For the text-containing cell, return its midpoint in [x, y] coordinate format. 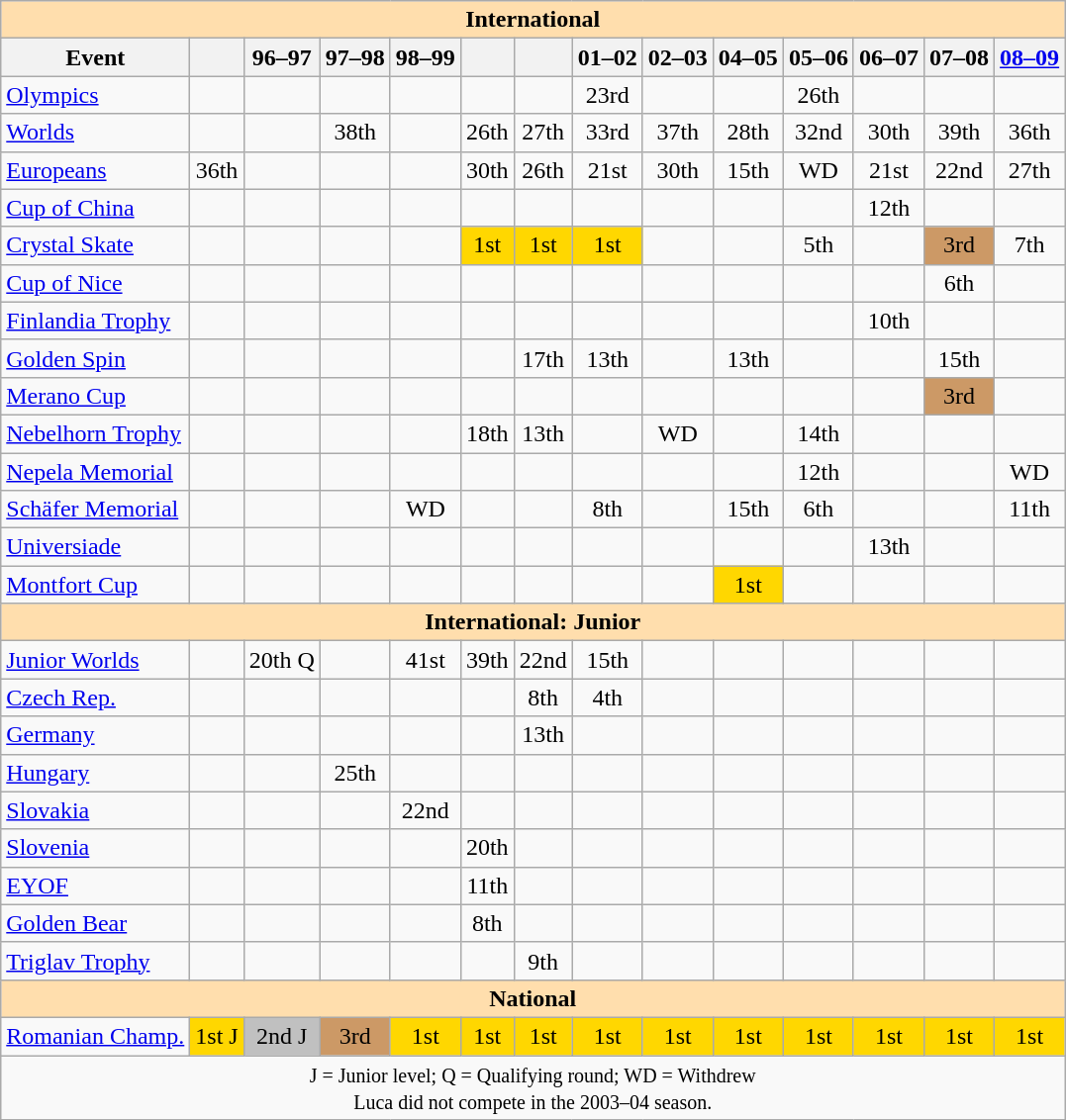
Golden Spin [95, 358]
Event [95, 57]
Nebelhorn Trophy [95, 433]
28th [748, 133]
10th [889, 321]
National [533, 998]
Hungary [95, 773]
Germany [95, 735]
07–08 [960, 57]
04–05 [748, 57]
Europeans [95, 170]
Triglav Trophy [95, 961]
J = Junior level; Q = Qualifying round; WD = Withdrew Luca did not compete in the 2003–04 season. [533, 1086]
02–03 [677, 57]
Merano Cup [95, 396]
International: Junior [533, 622]
EYOF [95, 886]
Slovakia [95, 810]
41st [426, 660]
Slovenia [95, 848]
International [533, 20]
1st J [217, 1036]
97–98 [354, 57]
Montfort Cup [95, 585]
14th [818, 433]
98–99 [426, 57]
Nepela Memorial [95, 472]
Finlandia Trophy [95, 321]
Universiade [95, 547]
9th [542, 961]
Cup of China [95, 208]
01–02 [608, 57]
25th [354, 773]
Junior Worlds [95, 660]
Olympics [95, 95]
20th Q [281, 660]
Schäfer Memorial [95, 510]
5th [818, 245]
Crystal Skate [95, 245]
18th [487, 433]
33rd [608, 133]
Golden Bear [95, 923]
4th [608, 698]
37th [677, 133]
23rd [608, 95]
17th [542, 358]
Czech Rep. [95, 698]
38th [354, 133]
20th [487, 848]
7th [1029, 245]
96–97 [281, 57]
Worlds [95, 133]
32nd [818, 133]
06–07 [889, 57]
05–06 [818, 57]
Romanian Champ. [95, 1036]
Cup of Nice [95, 283]
08–09 [1029, 57]
2nd J [281, 1036]
